Capture the cell that displays the provided text and extract its (X, Y) central coordinate. 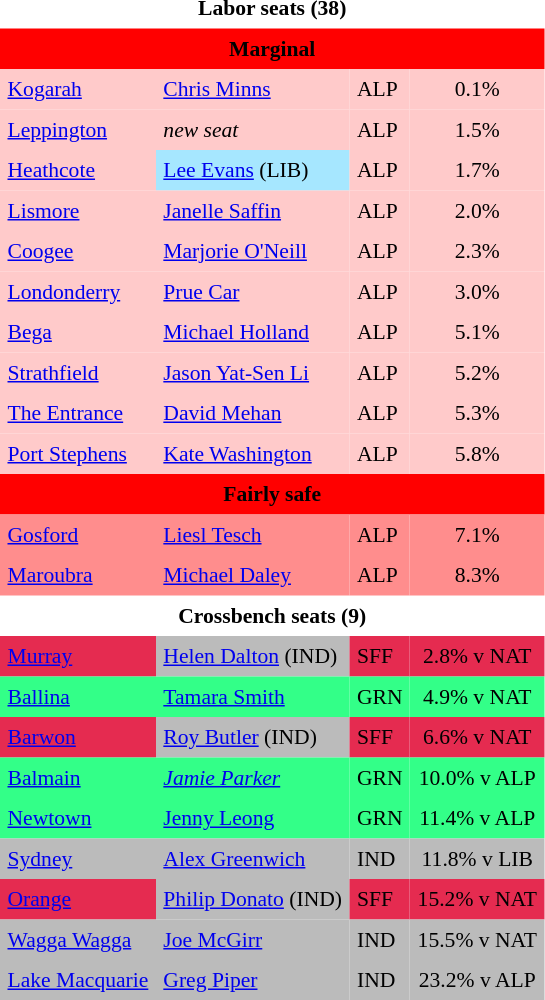
11.4% v ALP (477, 818)
Fairly safe (272, 494)
Gosford (78, 534)
Wagga Wagga (78, 939)
Barwon (78, 737)
Tamara Smith (253, 696)
Crossbench seats (9) (272, 615)
Kogarah (78, 89)
8.3% (477, 575)
23.2% v ALP (477, 980)
Lee Evans (LIB) (253, 170)
0.1% (477, 89)
2.8% v NAT (477, 656)
Heathcote (78, 170)
Sydney (78, 858)
5.3% (477, 413)
3.0% (477, 291)
Port Stephens (78, 453)
Strathfield (78, 372)
Jamie Parker (253, 777)
10.0% v ALP (477, 777)
Londonderry (78, 291)
2.0% (477, 210)
Newtown (78, 818)
Marjorie O'Neill (253, 251)
5.2% (477, 372)
Kate Washington (253, 453)
Liesl Tesch (253, 534)
Bega (78, 332)
Alex Greenwich (253, 858)
Lismore (78, 210)
6.6% v NAT (477, 737)
1.7% (477, 170)
Lake Macquarie (78, 980)
The Entrance (78, 413)
Joe McGirr (253, 939)
7.1% (477, 534)
Jason Yat-Sen Li (253, 372)
5.1% (477, 332)
Jenny Leong (253, 818)
Michael Daley (253, 575)
Balmain (78, 777)
Maroubra (78, 575)
5.8% (477, 453)
11.8% v LIB (477, 858)
Philip Donato (IND) (253, 899)
1.5% (477, 129)
new seat (253, 129)
David Mehan (253, 413)
2.3% (477, 251)
Coogee (78, 251)
Greg Piper (253, 980)
Helen Dalton (IND) (253, 656)
Orange (78, 899)
15.5% v NAT (477, 939)
4.9% v NAT (477, 696)
15.2% v NAT (477, 899)
Leppington (78, 129)
Roy Butler (IND) (253, 737)
Ballina (78, 696)
Michael Holland (253, 332)
Prue Car (253, 291)
Marginal (272, 48)
Janelle Saffin (253, 210)
Chris Minns (253, 89)
Murray (78, 656)
